Extract the (x, y) coordinate from the center of the cell holding the provided text.  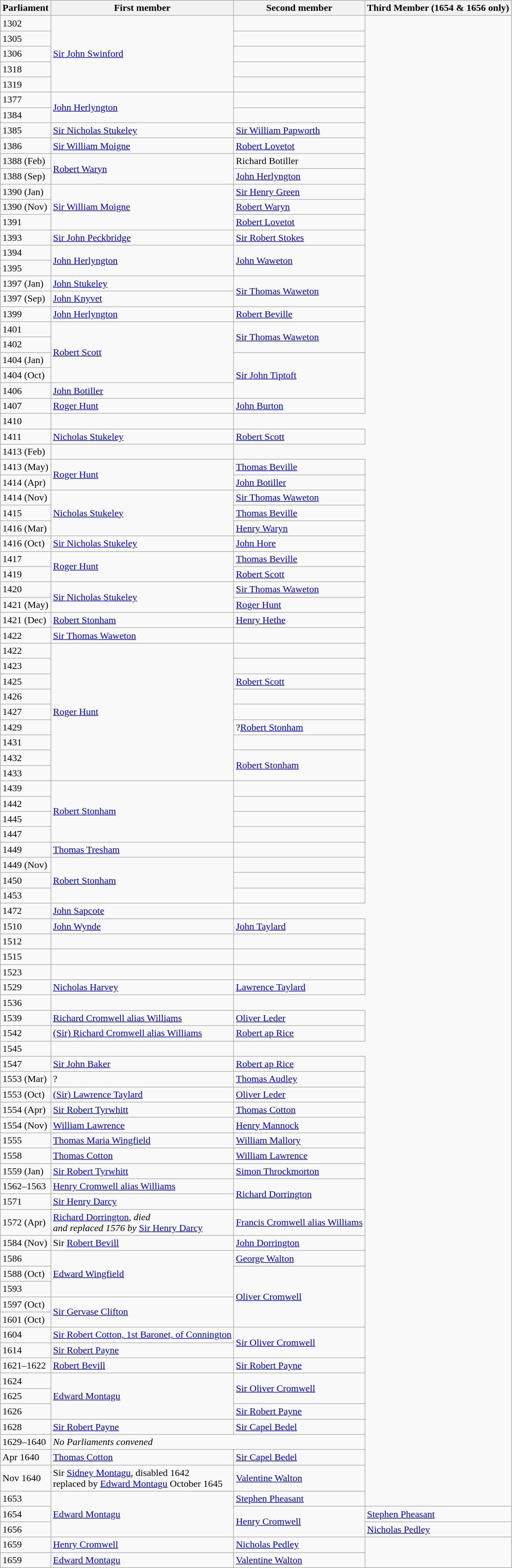
1423 (26, 666)
Nov 1640 (26, 1478)
1414 (Apr) (26, 482)
1562–1563 (26, 1186)
1553 (Mar) (26, 1079)
1394 (26, 253)
1318 (26, 69)
1432 (26, 758)
1625 (26, 1396)
1429 (26, 727)
John Knyvet (142, 299)
1554 (Nov) (26, 1125)
Sir John Baker (142, 1064)
Sir Henry Green (299, 192)
1512 (26, 942)
Henry Hethe (299, 620)
1572 (Apr) (26, 1222)
Sir John Swinford (142, 54)
1385 (26, 130)
1431 (26, 743)
Thomas Audley (299, 1079)
1472 (26, 911)
John Stukeley (142, 283)
1397 (Sep) (26, 299)
George Walton (299, 1258)
1421 (Dec) (26, 620)
1453 (26, 895)
1397 (Jan) (26, 283)
Robert Beville (299, 314)
Francis Cromwell alias Williams (299, 1222)
1406 (26, 390)
Sir William Papworth (299, 130)
Thomas Maria Wingfield (142, 1140)
1553 (Oct) (26, 1094)
1588 (Oct) (26, 1274)
1404 (Oct) (26, 375)
1415 (26, 513)
Nicholas Harvey (142, 987)
1402 (26, 345)
Simon Throckmorton (299, 1171)
1393 (26, 238)
1416 (Mar) (26, 528)
1593 (26, 1289)
1545 (26, 1049)
1305 (26, 39)
Sir Robert Bevill (142, 1243)
1523 (26, 972)
1554 (Apr) (26, 1110)
John Taylard (299, 926)
Henry Cromwell alias Williams (142, 1186)
1586 (26, 1258)
1302 (26, 23)
Thomas Tresham (142, 850)
(Sir) Lawrence Taylard (142, 1094)
1539 (26, 1018)
No Parliaments convened (207, 1442)
1420 (26, 589)
John Sapcote (142, 911)
Sir Sidney Montagu, disabled 1642 replaced by Edward Montagu October 1645 (142, 1478)
Second member (299, 8)
1447 (26, 834)
1427 (26, 712)
1388 (Feb) (26, 161)
1390 (Nov) (26, 207)
1384 (26, 115)
1529 (26, 987)
1559 (Jan) (26, 1171)
Edward Wingfield (142, 1274)
1417 (26, 559)
Oliver Cromwell (299, 1297)
Parliament (26, 8)
Richard Botiller (299, 161)
1390 (Jan) (26, 192)
1449 (26, 850)
First member (142, 8)
(Sir) Richard Cromwell alias Williams (142, 1033)
1449 (Nov) (26, 865)
1515 (26, 957)
1404 (Jan) (26, 360)
John Dorrington (299, 1243)
1629–1640 (26, 1442)
1555 (26, 1140)
Robert Bevill (142, 1365)
Third Member (1654 & 1656 only) (438, 8)
1419 (26, 574)
1399 (26, 314)
1584 (Nov) (26, 1243)
1542 (26, 1033)
1653 (26, 1499)
John Wynde (142, 926)
1439 (26, 788)
1450 (26, 880)
1377 (26, 100)
Richard Dorrington, died and replaced 1576 by Sir Henry Darcy (142, 1222)
1411 (26, 436)
1604 (26, 1335)
1571 (26, 1202)
1414 (Nov) (26, 498)
John Burton (299, 406)
1391 (26, 222)
1614 (26, 1350)
1621–1622 (26, 1365)
1510 (26, 926)
1445 (26, 819)
1597 (Oct) (26, 1304)
1413 (May) (26, 467)
Apr 1640 (26, 1457)
1536 (26, 1003)
1654 (26, 1514)
Sir Robert Cotton, 1st Baronet, of Connington (142, 1335)
1425 (26, 681)
? (142, 1079)
1628 (26, 1427)
John Hore (299, 544)
1416 (Oct) (26, 544)
Sir John Peckbridge (142, 238)
1426 (26, 697)
1442 (26, 804)
Richard Cromwell alias Williams (142, 1018)
Henry Mannock (299, 1125)
1401 (26, 329)
?Robert Stonham (299, 727)
Sir Henry Darcy (142, 1202)
1388 (Sep) (26, 176)
1656 (26, 1529)
1601 (Oct) (26, 1320)
1410 (26, 421)
Sir John Tiptoft (299, 375)
Richard Dorrington (299, 1194)
1624 (26, 1381)
Sir Robert Stokes (299, 238)
1626 (26, 1411)
1547 (26, 1064)
1319 (26, 84)
1421 (May) (26, 605)
1407 (26, 406)
1558 (26, 1155)
1395 (26, 268)
1306 (26, 54)
1413 (Feb) (26, 452)
John Waweton (299, 261)
Sir Gervase Clifton (142, 1312)
1433 (26, 773)
Lawrence Taylard (299, 987)
William Mallory (299, 1140)
Henry Waryn (299, 528)
1386 (26, 146)
